Locate the cell with the specified text and output its (x, y) center coordinate. 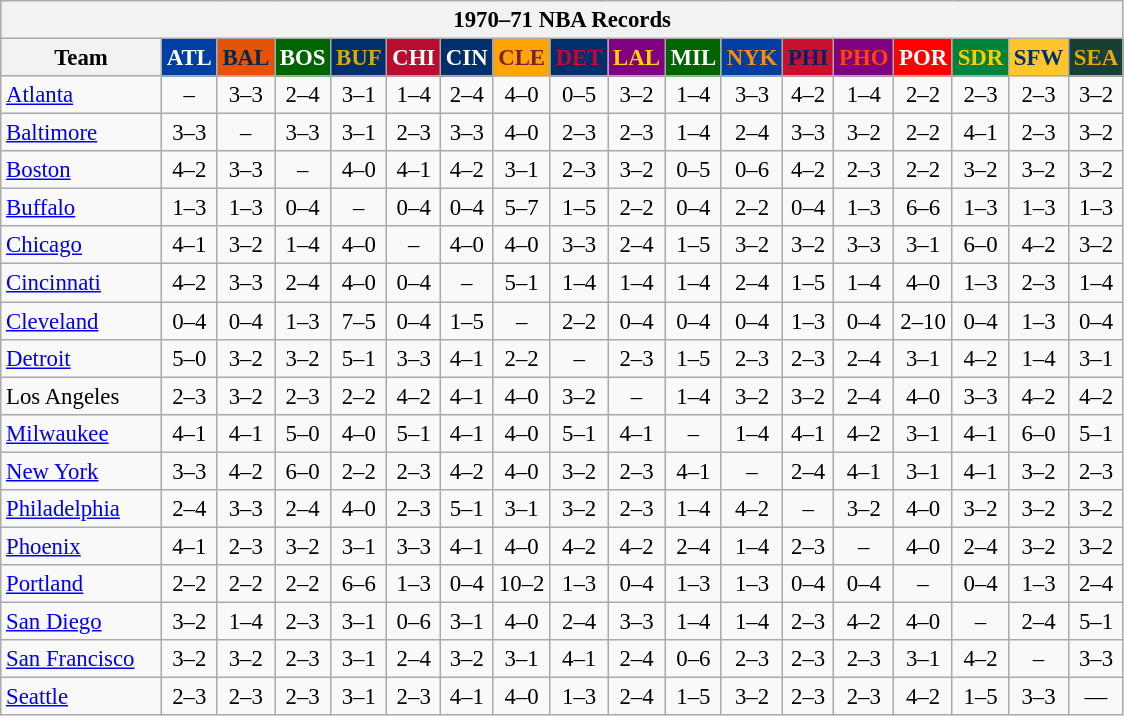
SDR (980, 58)
CIN (467, 58)
NYK (752, 58)
Team (82, 58)
Portland (82, 584)
Los Angeles (82, 396)
Atlanta (82, 95)
BAL (246, 58)
— (1096, 697)
New York (82, 471)
LAL (636, 58)
7–5 (359, 321)
Baltimore (82, 133)
ATL (189, 58)
San Francisco (82, 659)
DET (578, 58)
San Diego (82, 621)
Philadelphia (82, 509)
SFW (1039, 58)
1970–71 NBA Records (562, 20)
CHI (414, 58)
SEA (1096, 58)
10–2 (522, 584)
Cleveland (82, 321)
MIL (693, 58)
Milwaukee (82, 433)
Cincinnati (82, 283)
PHO (864, 58)
Boston (82, 170)
5–7 (522, 208)
Buffalo (82, 208)
Chicago (82, 245)
PHI (808, 58)
Seattle (82, 697)
POR (924, 58)
CLE (522, 58)
Detroit (82, 358)
BUF (359, 58)
Phoenix (82, 546)
2–10 (924, 321)
BOS (303, 58)
